Capture the cell that displays the provided text and extract its [X, Y] central coordinate. 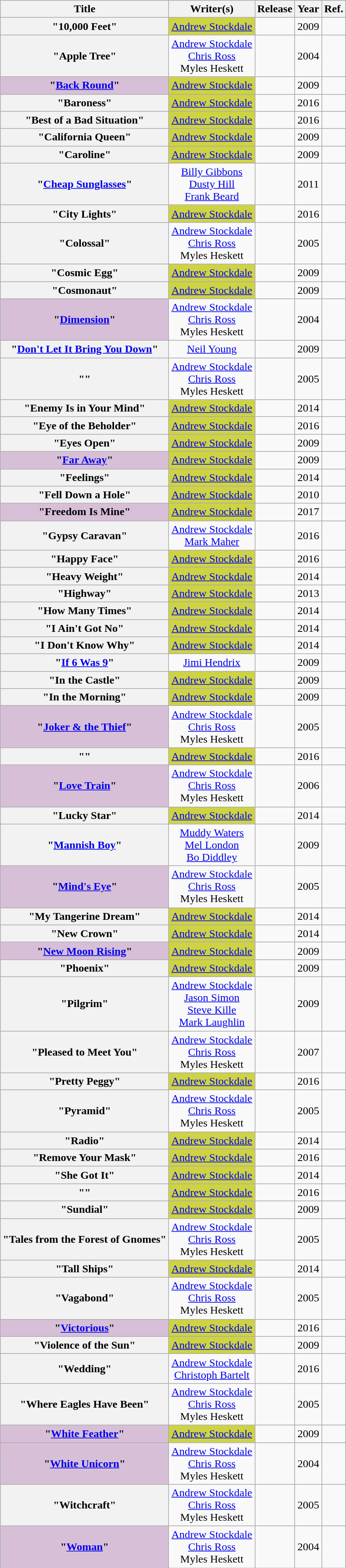
"Woman" [84, 1547]
"White Unicorn" [84, 1464]
Ref. [333, 9]
Writer(s) [212, 9]
"Remove Your Mask" [84, 1158]
"White Feather" [84, 1434]
2017 [308, 512]
Muddy WatersMel LondonBo Diddley [212, 845]
"Mind's Eye" [84, 887]
"I Ain't Got No" [84, 628]
Title [84, 9]
2006 [308, 786]
"Best of a Bad Situation" [84, 120]
"Cheap Sunglasses" [84, 184]
2007 [308, 1052]
"Tales from the Forest of Gnomes" [84, 1239]
Billy GibbonsDusty HillFrank Beard [212, 184]
"Baroness" [84, 103]
"I Don't Know Why" [84, 645]
"Wedding" [84, 1368]
"Freedom Is Mine" [84, 512]
"Dimension" [84, 320]
Andrew StockdaleJason SimonSteve KilleMark Laughlin [212, 1004]
Andrew StockdaleMark Maher [212, 535]
"Pyramid" [84, 1111]
"Sundial" [84, 1210]
"California Queen" [84, 137]
"Colossal" [84, 243]
"Mannish Boy" [84, 845]
"Pleased to Meet You" [84, 1052]
"Apple Tree" [84, 56]
"Pilgrim" [84, 1004]
"Far Away" [84, 460]
"Phoenix" [84, 968]
"Violence of the Sun" [84, 1345]
"New Crown" [84, 933]
"Caroline" [84, 154]
"Gypsy Caravan" [84, 535]
2010 [308, 495]
"Victorious" [84, 1328]
Release [275, 9]
Andrew StockdaleChristoph Bartelt [212, 1368]
"How Many Times" [84, 610]
"Heavy Weight" [84, 576]
"If 6 Was 9" [84, 663]
"In the Castle" [84, 680]
"Happy Face" [84, 559]
"Cosmic Egg" [84, 273]
"City Lights" [84, 213]
"Eyes Open" [84, 443]
2013 [308, 593]
2011 [308, 184]
"Love Train" [84, 786]
"Radio" [84, 1141]
"In the Morning" [84, 697]
"10,000 Feet" [84, 26]
"New Moon Rising" [84, 951]
Jimi Hendrix [212, 663]
"Lucky Star" [84, 815]
"Enemy Is in Your Mind" [84, 408]
Year [308, 9]
"Highway" [84, 593]
"Joker & the Thief" [84, 727]
"She Got It" [84, 1175]
"Back Round" [84, 85]
"My Tangerine Dream" [84, 916]
Neil Young [212, 349]
"Vagabond" [84, 1298]
"Tall Ships" [84, 1269]
"Feelings" [84, 477]
"Fell Down a Hole" [84, 495]
"Pretty Peggy" [84, 1082]
"Eye of the Beholder" [84, 426]
"Cosmonaut" [84, 290]
"Don't Let It Bring You Down" [84, 349]
"Where Eagles Have Been" [84, 1404]
"Witchcraft" [84, 1505]
